Identify which cell holds the provided text, then report its [X, Y] central coordinate. 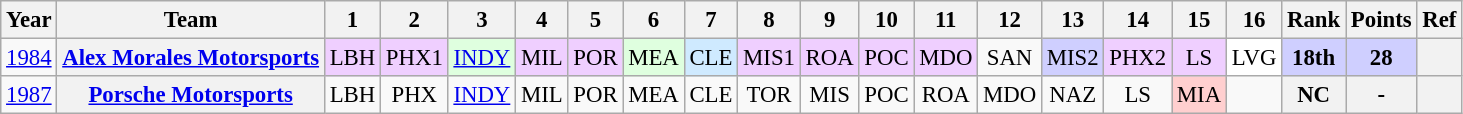
Porsche Motorsports [190, 95]
NC [1314, 95]
SAN [1010, 58]
Ref [1440, 20]
Team [190, 20]
PHX [415, 95]
PHX1 [415, 58]
MIA [1200, 95]
MIS [830, 95]
14 [1138, 20]
- [1382, 95]
10 [886, 20]
Points [1382, 20]
7 [711, 20]
8 [770, 20]
9 [830, 20]
5 [596, 20]
15 [1200, 20]
Rank [1314, 20]
Alex Morales Motorsports [190, 58]
12 [1010, 20]
1984 [29, 58]
6 [654, 20]
16 [1254, 20]
MIS2 [1072, 58]
Year [29, 20]
TOR [770, 95]
1987 [29, 95]
4 [542, 20]
18th [1314, 58]
3 [482, 20]
NAZ [1072, 95]
28 [1382, 58]
11 [946, 20]
13 [1072, 20]
2 [415, 20]
LVG [1254, 58]
MIS1 [770, 58]
1 [352, 20]
PHX2 [1138, 58]
